Pinpoint the cell where the given text exists, returning its (x, y) midpoint coordinate. 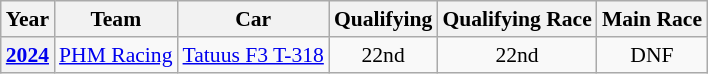
Qualifying Race (516, 19)
Qualifying (383, 19)
Main Race (652, 19)
PHM Racing (116, 55)
Team (116, 19)
DNF (652, 55)
Car (254, 19)
Tatuus F3 T-318 (254, 55)
2024 (28, 55)
Year (28, 19)
